Scan for the cell matching the given text and deliver its [X, Y] coordinate at center. 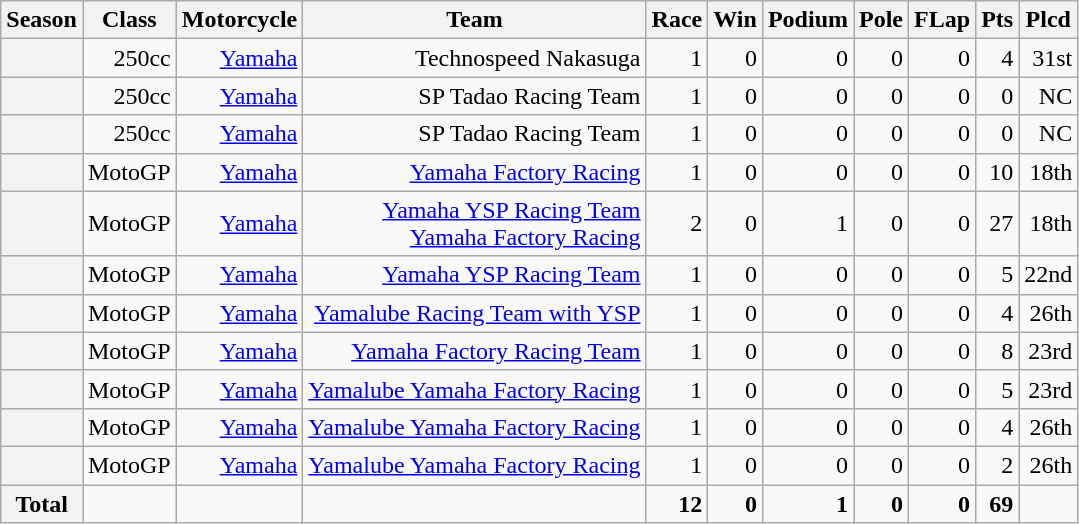
12 [677, 503]
Pts [998, 20]
Total [42, 503]
Yamaha Factory Racing Team [474, 351]
Podium [808, 20]
31st [1048, 58]
69 [998, 503]
Yamalube Racing Team with YSP [474, 313]
FLap [942, 20]
Yamaha YSP Racing TeamYamaha Factory Racing [474, 224]
Technospeed Nakasuga [474, 58]
Pole [882, 20]
Yamaha Factory Racing [474, 172]
Season [42, 20]
Class [129, 20]
Yamaha YSP Racing Team [474, 275]
Win [736, 20]
10 [998, 172]
27 [998, 224]
Plcd [1048, 20]
Motorcycle [240, 20]
8 [998, 351]
Team [474, 20]
22nd [1048, 275]
Race [677, 20]
